Locate the cell with the specified text and output its [x, y] center coordinate. 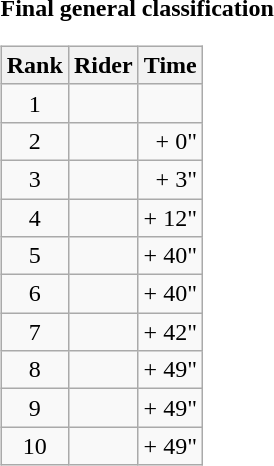
5 [34, 256]
8 [34, 370]
1 [34, 103]
3 [34, 179]
+ 3" [170, 179]
6 [34, 294]
+ 42" [170, 332]
+ 0" [170, 141]
Rider [103, 65]
Rank [34, 65]
9 [34, 408]
10 [34, 446]
7 [34, 332]
2 [34, 141]
4 [34, 217]
+ 12" [170, 217]
Time [170, 65]
